Pinpoint the cell where the given text exists, returning its [X, Y] midpoint coordinate. 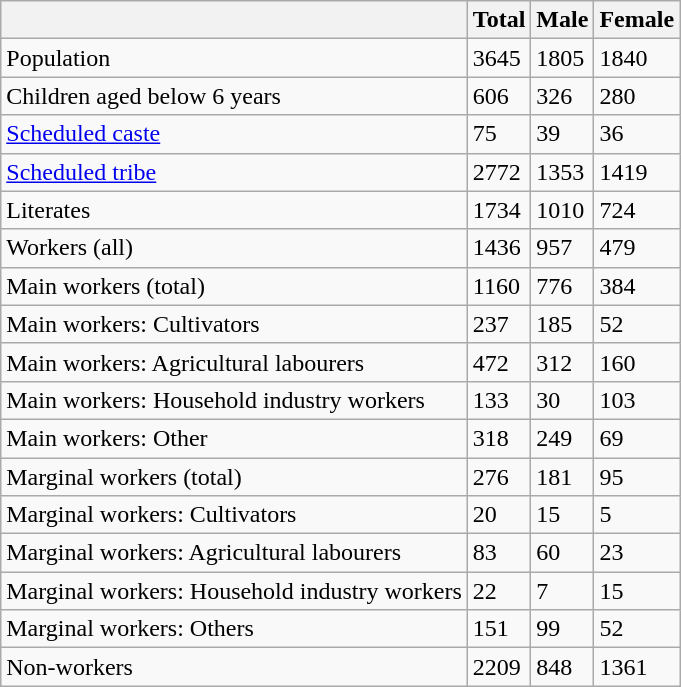
1734 [499, 210]
69 [637, 438]
30 [562, 400]
479 [637, 248]
Population [234, 58]
23 [637, 553]
384 [637, 286]
Non-workers [234, 667]
312 [562, 362]
Scheduled tribe [234, 172]
103 [637, 400]
326 [562, 96]
957 [562, 248]
1436 [499, 248]
Literates [234, 210]
Marginal workers (total) [234, 477]
Marginal workers: Household industry workers [234, 591]
181 [562, 477]
318 [499, 438]
5 [637, 515]
Female [637, 20]
606 [499, 96]
133 [499, 400]
Marginal workers: Agricultural labourers [234, 553]
Main workers: Cultivators [234, 324]
1840 [637, 58]
724 [637, 210]
Marginal workers: Cultivators [234, 515]
60 [562, 553]
276 [499, 477]
185 [562, 324]
83 [499, 553]
776 [562, 286]
75 [499, 134]
36 [637, 134]
160 [637, 362]
Main workers: Household industry workers [234, 400]
22 [499, 591]
151 [499, 629]
1010 [562, 210]
Main workers (total) [234, 286]
1160 [499, 286]
95 [637, 477]
3645 [499, 58]
7 [562, 591]
1353 [562, 172]
Main workers: Other [234, 438]
237 [499, 324]
280 [637, 96]
Scheduled caste [234, 134]
1419 [637, 172]
39 [562, 134]
1361 [637, 667]
848 [562, 667]
472 [499, 362]
Total [499, 20]
Workers (all) [234, 248]
1805 [562, 58]
Male [562, 20]
2772 [499, 172]
Children aged below 6 years [234, 96]
99 [562, 629]
249 [562, 438]
2209 [499, 667]
20 [499, 515]
Marginal workers: Others [234, 629]
Main workers: Agricultural labourers [234, 362]
